For the text-containing cell, return its midpoint in (X, Y) coordinate format. 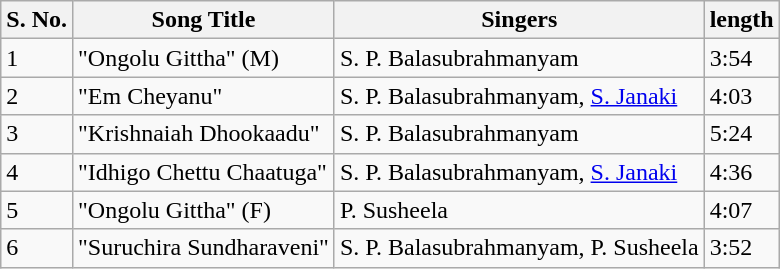
S. P. Balasubrahmanyam, P. Susheela (519, 248)
P. Susheela (519, 210)
3:54 (742, 58)
5 (37, 210)
5:24 (742, 134)
4:07 (742, 210)
4:36 (742, 172)
"Suruchira Sundharaveni" (203, 248)
length (742, 20)
4:03 (742, 96)
S. No. (37, 20)
Singers (519, 20)
6 (37, 248)
"Ongolu Gittha" (F) (203, 210)
3:52 (742, 248)
"Ongolu Gittha" (M) (203, 58)
3 (37, 134)
"Krishnaiah Dhookaadu" (203, 134)
4 (37, 172)
1 (37, 58)
2 (37, 96)
Song Title (203, 20)
"Idhigo Chettu Chaatuga" (203, 172)
"Em Cheyanu" (203, 96)
